Pinpoint the cell where the given text exists, returning its [x, y] midpoint coordinate. 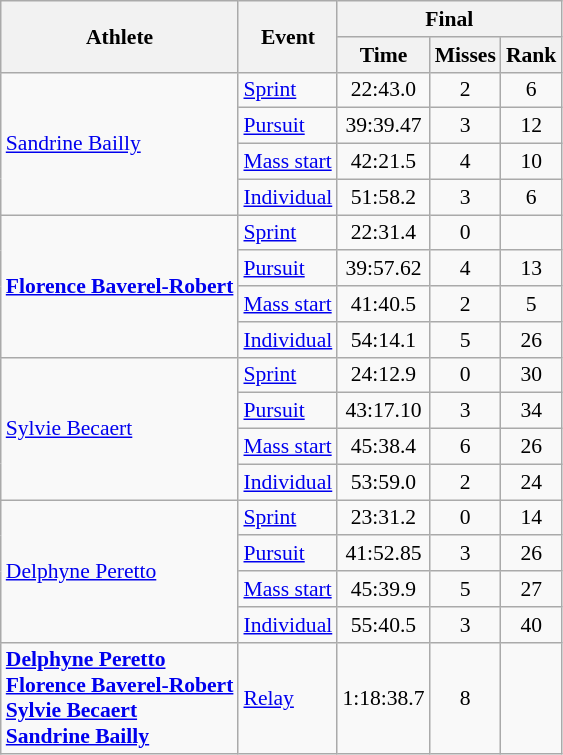
Delphyne Peretto [120, 571]
55:40.5 [383, 625]
27 [532, 589]
Misses [466, 55]
41:52.85 [383, 554]
42:21.5 [383, 162]
Sylvie Becaert [120, 428]
14 [532, 518]
Event [288, 36]
Delphyne PerettoFlorence Baverel-RobertSylvie BecaertSandrine Bailly [120, 698]
Sandrine Bailly [120, 143]
1:18:38.7 [383, 698]
Relay [288, 698]
23:31.2 [383, 518]
Final [449, 19]
12 [532, 126]
24:12.9 [383, 375]
Athlete [120, 36]
54:14.1 [383, 340]
Florence Baverel-Robert [120, 286]
Rank [532, 55]
51:58.2 [383, 197]
22:43.0 [383, 90]
10 [532, 162]
22:31.4 [383, 233]
43:17.10 [383, 411]
24 [532, 482]
34 [532, 411]
8 [466, 698]
39:57.62 [383, 269]
Time [383, 55]
41:40.5 [383, 304]
45:38.4 [383, 447]
39:39.47 [383, 126]
30 [532, 375]
45:39.9 [383, 589]
53:59.0 [383, 482]
13 [532, 269]
40 [532, 625]
